Pinpoint the cell where the given text exists, returning its [X, Y] midpoint coordinate. 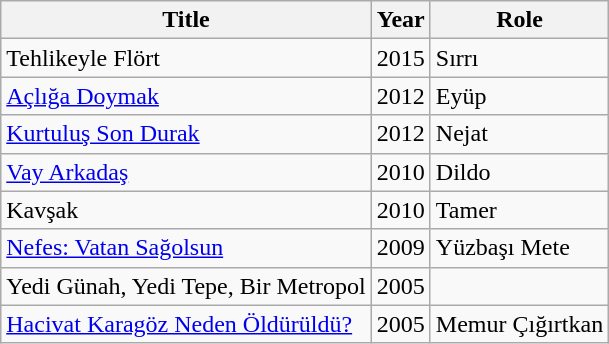
Nefes: Vatan Sağolsun [186, 248]
Yedi Günah, Yedi Tepe, Bir Metropol [186, 286]
2015 [400, 58]
Dildo [519, 172]
Kurtuluş Son Durak [186, 134]
2009 [400, 248]
Tamer [519, 210]
Role [519, 20]
Vay Arkadaş [186, 172]
Eyüp [519, 96]
Yüzbaşı Mete [519, 248]
Nejat [519, 134]
Kavşak [186, 210]
Tehlikeyle Flört [186, 58]
Hacivat Karagöz Neden Öldürüldü? [186, 324]
Açlığa Doymak [186, 96]
Sırrı [519, 58]
Memur Çığırtkan [519, 324]
Year [400, 20]
Title [186, 20]
